From the cell containing the given text, extract its center point as [X, Y] coordinate. 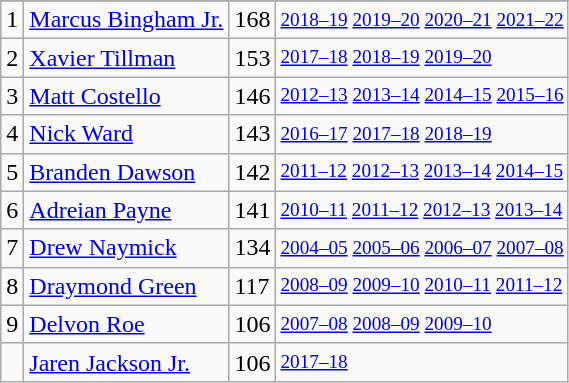
2017–18 [422, 362]
8 [12, 286]
9 [12, 324]
142 [252, 172]
141 [252, 210]
2008–09 2009–10 2010–11 2011–12 [422, 286]
Jaren Jackson Jr. [126, 362]
7 [12, 248]
Delvon Roe [126, 324]
2017–18 2018–19 2019–20 [422, 58]
134 [252, 248]
2010–11 2011–12 2012–13 2013–14 [422, 210]
Branden Dawson [126, 172]
2007–08 2008–09 2009–10 [422, 324]
2018–19 2019–20 2020–21 2021–22 [422, 20]
2011–12 2012–13 2013–14 2014–15 [422, 172]
146 [252, 96]
Draymond Green [126, 286]
3 [12, 96]
Xavier Tillman [126, 58]
4 [12, 134]
143 [252, 134]
Adreian Payne [126, 210]
168 [252, 20]
2004–05 2005–06 2006–07 2007–08 [422, 248]
Nick Ward [126, 134]
153 [252, 58]
Marcus Bingham Jr. [126, 20]
Matt Costello [126, 96]
5 [12, 172]
2 [12, 58]
2012–13 2013–14 2014–15 2015–16 [422, 96]
Drew Naymick [126, 248]
6 [12, 210]
117 [252, 286]
2016–17 2017–18 2018–19 [422, 134]
1 [12, 20]
